Pinpoint the cell where the given text exists, returning its [X, Y] midpoint coordinate. 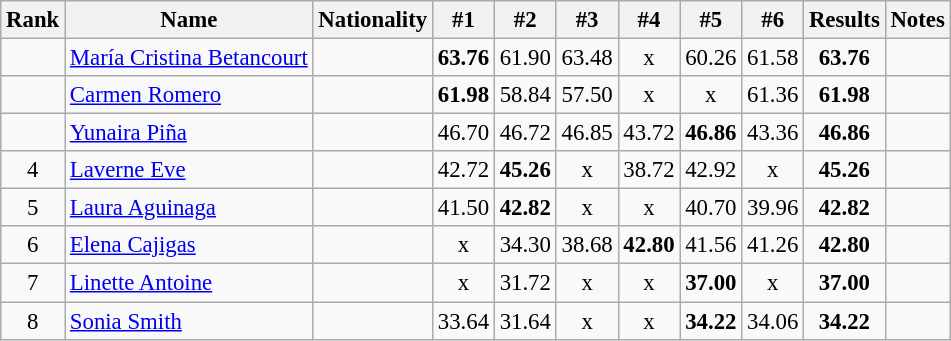
#3 [587, 20]
31.64 [525, 321]
Laura Aguinaga [189, 208]
Yunaira Piña [189, 133]
6 [33, 245]
57.50 [587, 95]
61.90 [525, 58]
Nationality [372, 20]
4 [33, 170]
63.48 [587, 58]
34.30 [525, 245]
Notes [918, 20]
#4 [649, 20]
58.84 [525, 95]
8 [33, 321]
Carmen Romero [189, 95]
38.72 [649, 170]
#2 [525, 20]
Sonia Smith [189, 321]
Results [844, 20]
46.72 [525, 133]
41.50 [463, 208]
43.36 [773, 133]
Name [189, 20]
Rank [33, 20]
7 [33, 283]
33.64 [463, 321]
5 [33, 208]
31.72 [525, 283]
39.96 [773, 208]
#1 [463, 20]
43.72 [649, 133]
41.26 [773, 245]
María Cristina Betancourt [189, 58]
61.36 [773, 95]
46.85 [587, 133]
40.70 [711, 208]
60.26 [711, 58]
34.06 [773, 321]
#5 [711, 20]
#6 [773, 20]
Linette Antoine [189, 283]
46.70 [463, 133]
Laverne Eve [189, 170]
42.72 [463, 170]
61.58 [773, 58]
42.92 [711, 170]
41.56 [711, 245]
38.68 [587, 245]
Elena Cajigas [189, 245]
